For the text-containing cell, return its midpoint in (X, Y) coordinate format. 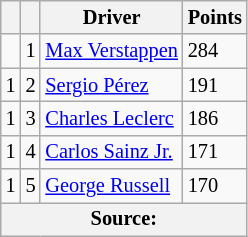
191 (215, 85)
186 (215, 118)
284 (215, 51)
3 (31, 118)
Charles Leclerc (111, 118)
Sergio Pérez (111, 85)
Driver (111, 17)
171 (215, 152)
2 (31, 85)
5 (31, 186)
4 (31, 152)
George Russell (111, 186)
Carlos Sainz Jr. (111, 152)
170 (215, 186)
Max Verstappen (111, 51)
Source: (124, 219)
Points (215, 17)
